Find where the given text appears and provide that cell's center as (x, y) coordinate. 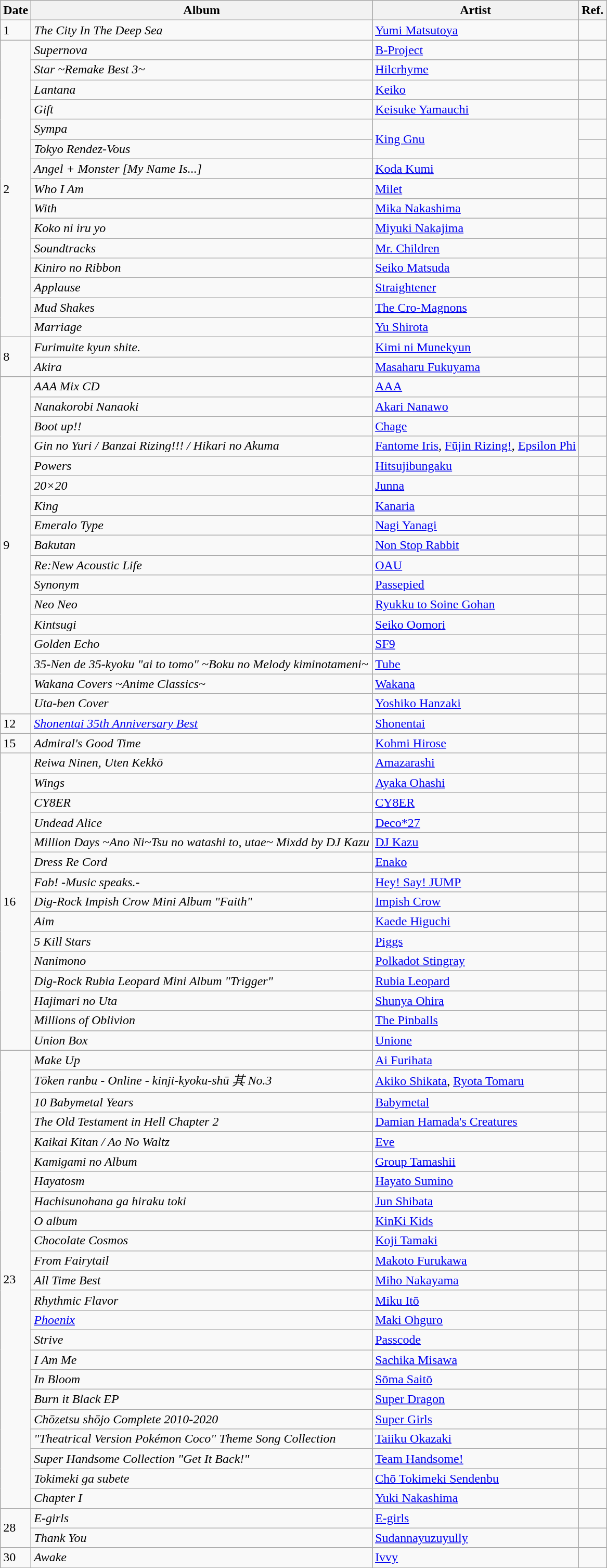
Seiko Oomori (475, 624)
Artist (475, 10)
Supernova (202, 50)
In Bloom (202, 1380)
30 (16, 1558)
Strive (202, 1340)
Wakana Covers ~Anime Classics~ (202, 684)
Dig-Rock Impish Crow Mini Album "Faith" (202, 902)
Chage (475, 426)
Mud Shakes (202, 308)
20×20 (202, 486)
Tokyo Rendez-Vous (202, 149)
Aim (202, 922)
Kohmi Hirose (475, 743)
Koda Kumi (475, 169)
Hachisunohana ga hiraku toki (202, 1201)
Yu Shirota (475, 327)
King (202, 505)
Dress Re Cord (202, 862)
Shonentai (475, 723)
Ivvy (475, 1558)
Star ~Remake Best 3~ (202, 70)
Kaikai Kitan / Ao No Waltz (202, 1142)
Undead Alice (202, 822)
Makoto Furukawa (475, 1260)
"Theatrical Version Pokémon Coco" Theme Song Collection (202, 1439)
Sympa (202, 129)
Masaharu Fukuyama (475, 367)
5 Kill Stars (202, 941)
Synonym (202, 585)
Burn it Black EP (202, 1399)
Keisuke Yamauchi (475, 109)
Union Box (202, 1040)
12 (16, 723)
2 (16, 188)
B-Project (475, 50)
Rhythmic Flavor (202, 1300)
Admiral's Good Time (202, 743)
O album (202, 1221)
8 (16, 357)
Shunya Ohira (475, 1001)
Kaede Higuchi (475, 922)
Millions of Oblivion (202, 1021)
King Gnu (475, 139)
The Cro-Magnons (475, 308)
Super Dragon (475, 1399)
Team Handsome! (475, 1459)
Bakutan (202, 545)
Furimuite kyun shite. (202, 347)
Sudannayuzuyully (475, 1538)
Jun Shibata (475, 1201)
Piggs (475, 941)
Tōken ranbu - Online - kinji-kyoku-shū 其 No.3 (202, 1081)
Neo Neo (202, 605)
35-Nen de 35-kyoku "ai to tomo" ~Boku no Melody kiminotameni~ (202, 664)
Ref. (593, 10)
Fantome Iris, Fūjin Rizing!, Epsilon Phi (475, 446)
Impish Crow (475, 902)
The City In The Deep Sea (202, 30)
Hayatosm (202, 1181)
Seiko Matsuda (475, 268)
Who I Am (202, 188)
Phoenix (202, 1320)
Hey! Say! JUMP (475, 882)
Nanimono (202, 961)
Dig-Rock Rubia Leopard Mini Album "Trigger" (202, 981)
Hayato Sumino (475, 1181)
All Time Best (202, 1280)
Amazarashi (475, 763)
Chapter I (202, 1498)
Polkadot Stingray (475, 961)
Make Up (202, 1060)
Koko ni iru yo (202, 228)
Mika Nakashima (475, 208)
Chō Tokimeki Sendenbu (475, 1478)
Babymetal (475, 1102)
Powers (202, 466)
Unione (475, 1040)
23 (16, 1279)
Wings (202, 783)
Album (202, 10)
Date (16, 10)
Miyuki Nakajima (475, 228)
Koji Tamaki (475, 1241)
Junna (475, 486)
Akari Nanawo (475, 406)
Passepied (475, 585)
Kamigami no Album (202, 1162)
Passcode (475, 1340)
Kimi ni Munekyun (475, 347)
With (202, 208)
Deco*27 (475, 822)
Ayaka Ohashi (475, 783)
Gift (202, 109)
Angel + Monster [My Name Is...] (202, 169)
10 Babymetal Years (202, 1102)
I Am Me (202, 1360)
SF9 (475, 644)
Rubia Leopard (475, 981)
Yoshiko Hanzaki (475, 704)
Fab! -Music speaks.- (202, 882)
Super Girls (475, 1419)
1 (16, 30)
Keiko (475, 90)
AAA Mix CD (202, 387)
Kintsugi (202, 624)
Sachika Misawa (475, 1360)
16 (16, 901)
Akiko Shikata, Ryota Tomaru (475, 1081)
Straightener (475, 288)
Akira (202, 367)
Group Tamashii (475, 1162)
Soundtracks (202, 248)
Awake (202, 1558)
Taiiku Okazaki (475, 1439)
Marriage (202, 327)
Chōzetsu shōjo Complete 2010-2020 (202, 1419)
Mr. Children (475, 248)
Enako (475, 862)
Thank You (202, 1538)
Miho Nakayama (475, 1280)
Hilcrhyme (475, 70)
From Fairytail (202, 1260)
Tokimeki ga subete (202, 1478)
Nanakorobi Nanaoki (202, 406)
AAA (475, 387)
Wakana (475, 684)
9 (16, 545)
Yuki Nakashima (475, 1498)
Kiniro no Ribbon (202, 268)
Gin no Yuri / Banzai Rizing!!! / Hikari no Akuma (202, 446)
DJ Kazu (475, 842)
Million Days ~Ano Ni~Tsu no watashi to, utae~ Mixdd by DJ Kazu (202, 842)
The Old Testament in Hell Chapter 2 (202, 1122)
Reiwa Ninen, Uten Kekkō (202, 763)
Emeralo Type (202, 525)
Lantana (202, 90)
Non Stop Rabbit (475, 545)
Golden Echo (202, 644)
Nagi Yanagi (475, 525)
Yumi Matsutoya (475, 30)
Tube (475, 664)
Uta-ben Cover (202, 704)
Maki Ohguro (475, 1320)
Boot up!! (202, 426)
Milet (475, 188)
Ai Furihata (475, 1060)
Shonentai 35th Anniversary Best (202, 723)
Applause (202, 288)
Ryukku to Soine Gohan (475, 605)
Chocolate Cosmos (202, 1241)
KinKi Kids (475, 1221)
Damian Hamada's Creatures (475, 1122)
Eve (475, 1142)
Hajimari no Uta (202, 1001)
15 (16, 743)
OAU (475, 565)
Sōma Saitō (475, 1380)
28 (16, 1528)
The Pinballs (475, 1021)
Re:New Acoustic Life (202, 565)
Super Handsome Collection "Get It Back!" (202, 1459)
Miku Itō (475, 1300)
Kanaria (475, 505)
Hitsujibungaku (475, 466)
